Pinpoint the cell where the given text exists, returning its [x, y] midpoint coordinate. 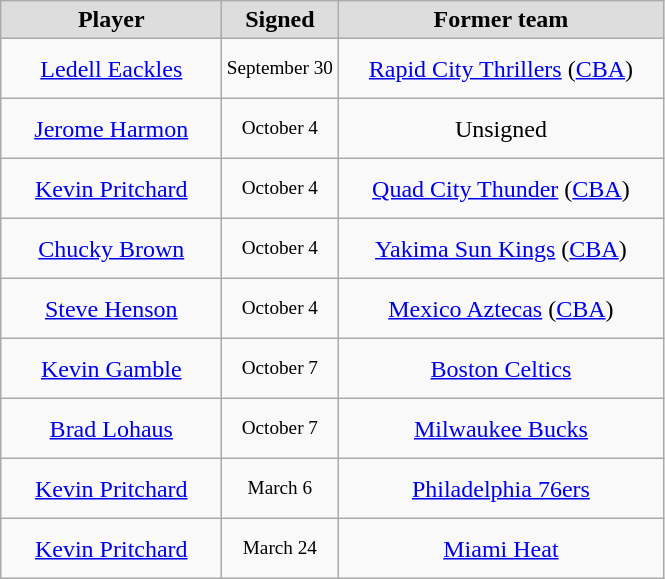
Chucky Brown [112, 249]
March 6 [280, 489]
Ledell Eackles [112, 69]
Player [112, 20]
Kevin Gamble [112, 369]
Yakima Sun Kings (CBA) [501, 249]
Milwaukee Bucks [501, 429]
Philadelphia 76ers [501, 489]
Jerome Harmon [112, 129]
Quad City Thunder (CBA) [501, 189]
Brad Lohaus [112, 429]
Rapid City Thrillers (CBA) [501, 69]
Steve Henson [112, 309]
September 30 [280, 69]
Former team [501, 20]
Mexico Aztecas (CBA) [501, 309]
Signed [280, 20]
Miami Heat [501, 549]
Unsigned [501, 129]
Boston Celtics [501, 369]
March 24 [280, 549]
